Determine the [x, y] coordinate at the center of the cell enclosing the given text.  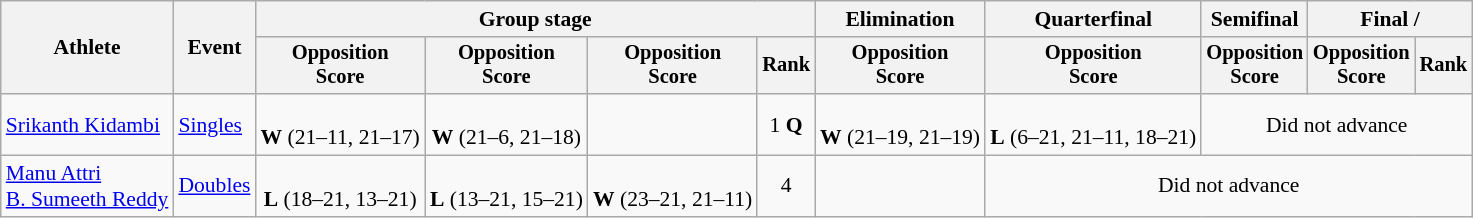
L (6–21, 21–11, 18–21) [1093, 124]
Athlete [88, 48]
W (21–19, 21–19) [900, 124]
W (21–6, 21–18) [506, 124]
Manu AttriB. Sumeeth Reddy [88, 186]
Quarterfinal [1093, 19]
Group stage [534, 19]
Elimination [900, 19]
Singles [214, 124]
Final / [1390, 19]
Semifinal [1254, 19]
Doubles [214, 186]
W (21–11, 21–17) [340, 124]
Srikanth Kidambi [88, 124]
L (13–21, 15–21) [506, 186]
W (23–21, 21–11) [672, 186]
L (18–21, 13–21) [340, 186]
Event [214, 48]
1 Q [786, 124]
4 [786, 186]
